Output the (X, Y) coordinate of the center of the cell containing the given text.  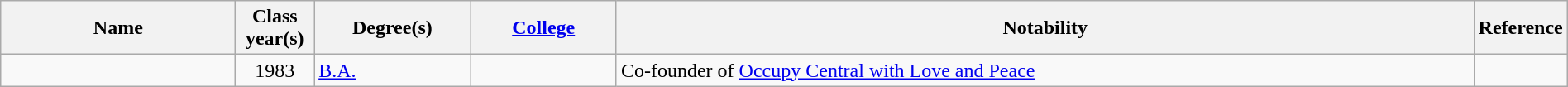
Co-founder of Occupy Central with Love and Peace (1045, 70)
Name (118, 28)
B.A. (392, 70)
Notability (1045, 28)
Class year(s) (275, 28)
Degree(s) (392, 28)
College (543, 28)
1983 (275, 70)
Reference (1520, 28)
